Return [x, y] of the center of cell containing provided text 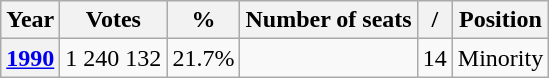
% [204, 20]
Position [500, 20]
Year [30, 20]
Minority [500, 58]
Votes [114, 20]
1990 [30, 58]
14 [434, 58]
Number of seats [328, 20]
1 240 132 [114, 58]
/ [434, 20]
21.7% [204, 58]
